From the cell containing the given text, extract its center point as (X, Y) coordinate. 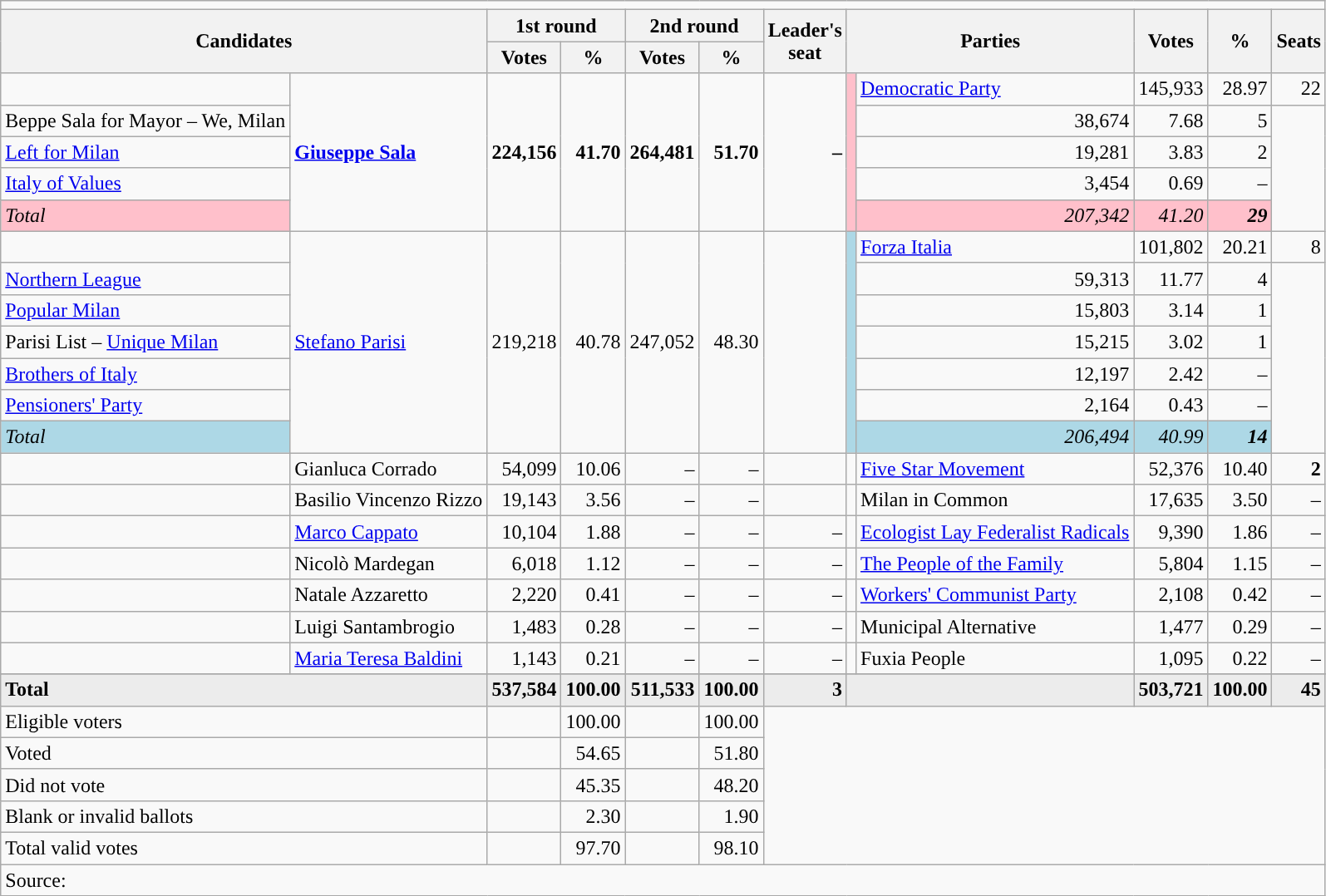
41.20 (1171, 215)
Pensioners' Party (145, 406)
1.88 (594, 532)
51.70 (732, 152)
0.43 (1171, 406)
12,197 (995, 373)
51.80 (732, 753)
11.77 (1171, 278)
1.15 (1240, 564)
Democratic Party (995, 89)
14 (1240, 437)
219,218 (524, 342)
2,164 (995, 406)
Parisi List – Unique Milan (145, 342)
45 (1299, 690)
0.69 (1171, 184)
Basilio Vincenzo Rizzo (389, 500)
Candidates (244, 42)
45.35 (594, 785)
The People of the Family (995, 564)
2.42 (1171, 373)
59,313 (995, 278)
54.65 (594, 753)
207,342 (995, 215)
20.21 (1240, 247)
28.97 (1240, 89)
Stefano Parisi (389, 342)
10.40 (1240, 469)
2.30 (594, 816)
247,052 (662, 342)
0.42 (1240, 595)
Natale Azzaretto (389, 595)
Maria Teresa Baldini (389, 658)
Popular Milan (145, 310)
Beppe Sala for Mayor – We, Milan (145, 121)
38,674 (995, 121)
0.41 (594, 595)
Source: (663, 880)
3.02 (1171, 342)
Did not vote (244, 785)
7.68 (1171, 121)
10,104 (524, 532)
2,108 (1171, 595)
Five Star Movement (995, 469)
10.06 (594, 469)
22 (1299, 89)
Fuxia People (995, 658)
206,494 (995, 437)
15,803 (995, 310)
0.29 (1240, 627)
3.56 (594, 500)
0.22 (1240, 658)
0.21 (594, 658)
29 (1240, 215)
17,635 (1171, 500)
52,376 (1171, 469)
3.83 (1171, 152)
Parties (989, 42)
Municipal Alternative (995, 627)
503,721 (1171, 690)
Forza Italia (995, 247)
Nicolò Mardegan (389, 564)
3.14 (1171, 310)
Workers' Communist Party (995, 595)
101,802 (1171, 247)
5 (1240, 121)
Eligible voters (244, 721)
98.10 (732, 848)
48.30 (732, 342)
54,099 (524, 469)
Voted (244, 753)
Luigi Santambrogio (389, 627)
3 (805, 690)
537,584 (524, 690)
Leader'sseat (805, 42)
40.99 (1171, 437)
3,454 (995, 184)
145,933 (1171, 89)
3.50 (1240, 500)
1,483 (524, 627)
2,220 (524, 595)
19,143 (524, 500)
48.20 (732, 785)
Marco Cappato (389, 532)
Giuseppe Sala (389, 152)
1.86 (1240, 532)
1,095 (1171, 658)
41.70 (594, 152)
Italy of Values (145, 184)
1,477 (1171, 627)
1.12 (594, 564)
1.90 (732, 816)
1,143 (524, 658)
Total valid votes (244, 848)
2nd round (694, 26)
8 (1299, 247)
40.78 (594, 342)
Northern League (145, 278)
0.28 (594, 627)
Brothers of Italy (145, 373)
9,390 (1171, 532)
5,804 (1171, 564)
19,281 (995, 152)
6,018 (524, 564)
4 (1240, 278)
97.70 (594, 848)
Milan in Common (995, 500)
15,215 (995, 342)
224,156 (524, 152)
511,533 (662, 690)
Seats (1299, 42)
Ecologist Lay Federalist Radicals (995, 532)
264,481 (662, 152)
Left for Milan (145, 152)
Gianluca Corrado (389, 469)
1st round (556, 26)
Blank or invalid ballots (244, 816)
